Determine the (x, y) coordinate at the center of the cell enclosing the given text.  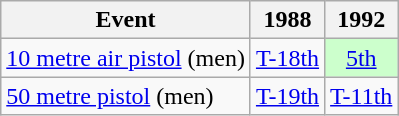
5th (362, 58)
Event (126, 20)
1992 (362, 20)
T-18th (287, 58)
1988 (287, 20)
T-19th (287, 96)
50 metre pistol (men) (126, 96)
T-11th (362, 96)
10 metre air pistol (men) (126, 58)
